Capture the cell that displays the provided text and extract its [X, Y] central coordinate. 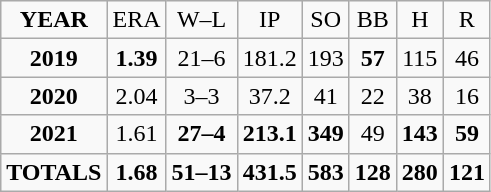
59 [466, 134]
128 [372, 172]
22 [372, 96]
1.39 [136, 58]
143 [420, 134]
IP [270, 20]
121 [466, 172]
583 [326, 172]
27–4 [202, 134]
46 [466, 58]
51–13 [202, 172]
TOTALS [54, 172]
37.2 [270, 96]
1.61 [136, 134]
SO [326, 20]
2.04 [136, 96]
115 [420, 58]
349 [326, 134]
1.68 [136, 172]
38 [420, 96]
2020 [54, 96]
ERA [136, 20]
21–6 [202, 58]
2021 [54, 134]
193 [326, 58]
213.1 [270, 134]
R [466, 20]
2019 [54, 58]
49 [372, 134]
W–L [202, 20]
431.5 [270, 172]
41 [326, 96]
280 [420, 172]
H [420, 20]
16 [466, 96]
YEAR [54, 20]
181.2 [270, 58]
57 [372, 58]
BB [372, 20]
3–3 [202, 96]
